Extract the (X, Y) coordinate from the center of the cell holding the provided text.  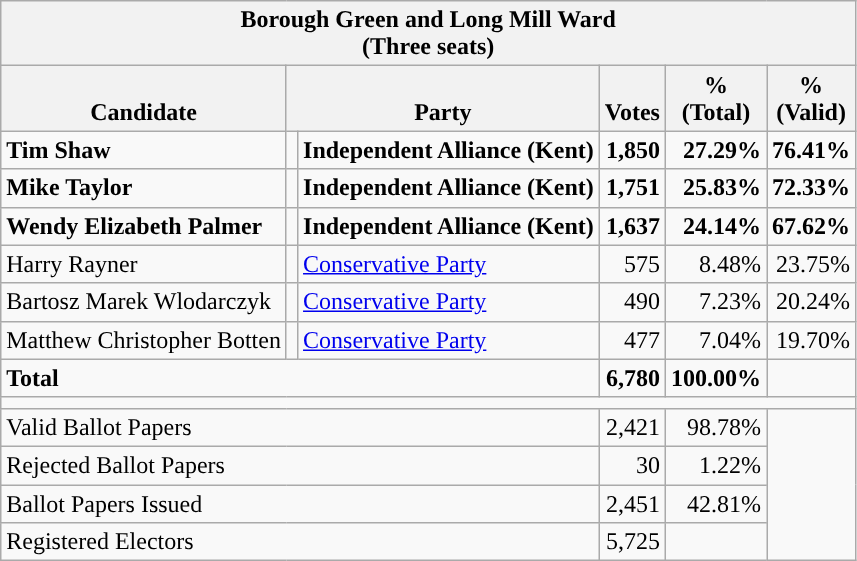
%(Total) (716, 98)
76.41% (812, 150)
1,637 (632, 226)
30 (632, 465)
490 (632, 302)
Candidate (144, 98)
5,725 (632, 542)
20.24% (812, 302)
Tim Shaw (144, 150)
Party (442, 98)
Wendy Elizabeth Palmer (144, 226)
Registered Electors (300, 542)
24.14% (716, 226)
100.00% (716, 378)
Bartosz Marek Wlodarczyk (144, 302)
1,850 (632, 150)
Ballot Papers Issued (300, 503)
575 (632, 264)
Total (300, 378)
%(Valid) (812, 98)
2,451 (632, 503)
Rejected Ballot Papers (300, 465)
Borough Green and Long Mill Ward(Three seats) (428, 34)
27.29% (716, 150)
477 (632, 340)
25.83% (716, 188)
6,780 (632, 378)
67.62% (812, 226)
7.04% (716, 340)
2,421 (632, 427)
42.81% (716, 503)
8.48% (716, 264)
Mike Taylor (144, 188)
7.23% (716, 302)
Valid Ballot Papers (300, 427)
98.78% (716, 427)
19.70% (812, 340)
23.75% (812, 264)
72.33% (812, 188)
Votes (632, 98)
1,751 (632, 188)
Matthew Christopher Botten (144, 340)
1.22% (716, 465)
Harry Rayner (144, 264)
